For the text-containing cell, return its midpoint in (x, y) coordinate format. 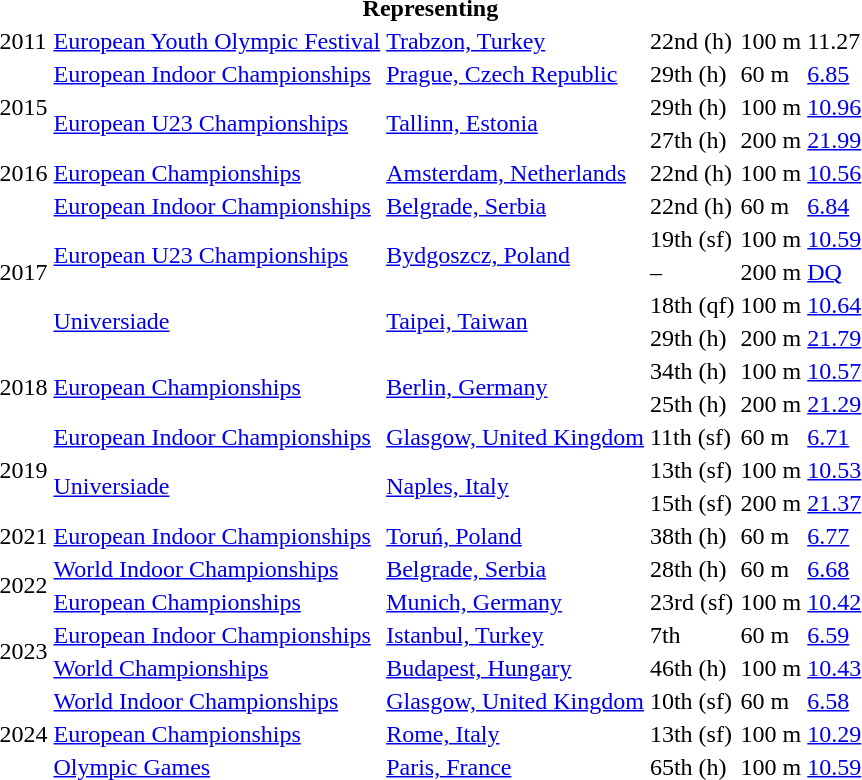
23rd (sf) (692, 602)
11th (sf) (692, 437)
34th (h) (692, 371)
10th (sf) (692, 701)
Budapest, Hungary (516, 668)
European Youth Olympic Festival (217, 41)
Istanbul, Turkey (516, 635)
Berlin, Germany (516, 388)
Taipei, Taiwan (516, 322)
7th (692, 635)
Munich, Germany (516, 602)
Prague, Czech Republic (516, 74)
27th (h) (692, 140)
Amsterdam, Netherlands (516, 173)
15th (sf) (692, 503)
25th (h) (692, 404)
Trabzon, Turkey (516, 41)
Tallinn, Estonia (516, 124)
19th (sf) (692, 239)
World Championships (217, 668)
Toruń, Poland (516, 536)
Rome, Italy (516, 734)
Naples, Italy (516, 486)
– (692, 272)
Bydgoszcz, Poland (516, 256)
28th (h) (692, 569)
46th (h) (692, 668)
18th (qf) (692, 305)
38th (h) (692, 536)
